Determine the (X, Y) coordinate at the center of the cell enclosing the given text.  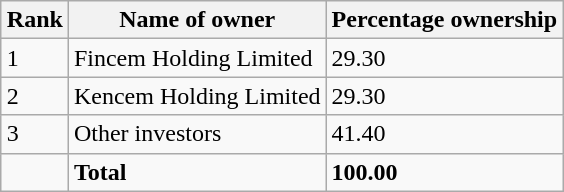
3 (34, 134)
Name of owner (197, 20)
Other investors (197, 134)
Rank (34, 20)
Kencem Holding Limited (197, 96)
2 (34, 96)
41.40 (444, 134)
Total (197, 172)
Fincem Holding Limited (197, 58)
Percentage ownership (444, 20)
100.00 (444, 172)
1 (34, 58)
